Detect which cell encompasses the target text, then output its (X, Y) center coordinate. 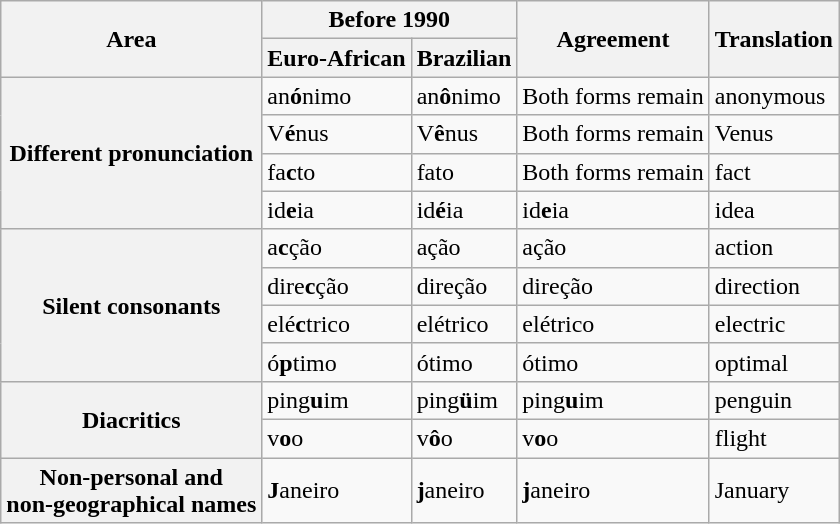
Agreement (613, 39)
direcção (336, 286)
Janeiro (336, 490)
electric (774, 324)
Euro-African (336, 58)
Non-personal andnon-geographical names (132, 490)
action (774, 248)
vôo (464, 438)
Translation (774, 39)
Area (132, 39)
Diacritics (132, 419)
Vênus (464, 134)
optimal (774, 362)
óptimo (336, 362)
flight (774, 438)
idea (774, 210)
anónimo (336, 96)
penguin (774, 400)
idéia (464, 210)
fact (774, 172)
Different pronunciation (132, 153)
anônimo (464, 96)
Before 1990 (390, 20)
Venus (774, 134)
Silent consonants (132, 305)
Vénus (336, 134)
fato (464, 172)
pingüim (464, 400)
facto (336, 172)
direction (774, 286)
eléctrico (336, 324)
acção (336, 248)
January (774, 490)
Brazilian (464, 58)
anonymous (774, 96)
